Search for the cell housing the specified text and yield its [X, Y] center coordinate. 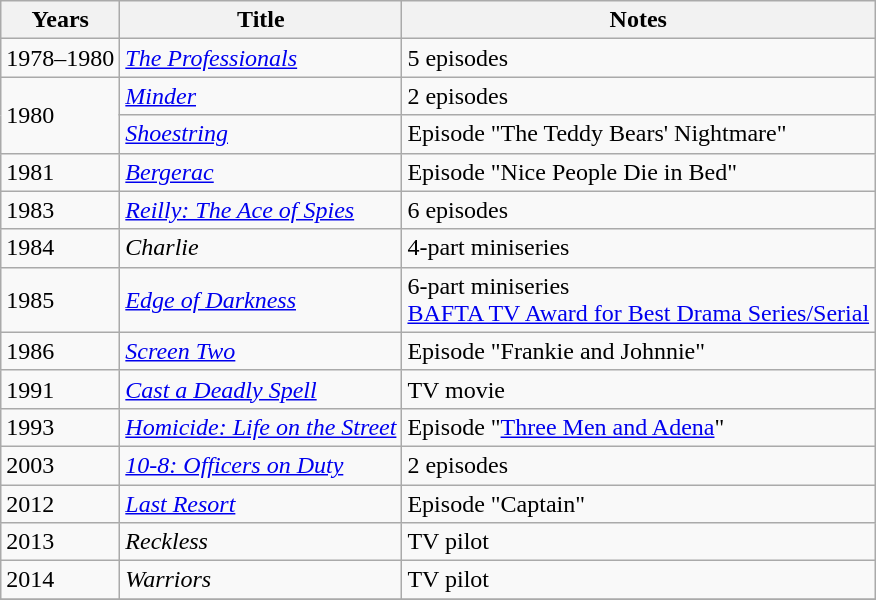
1978–1980 [60, 58]
Shoestring [261, 134]
2014 [60, 580]
1986 [60, 351]
5 episodes [638, 58]
Charlie [261, 248]
1984 [60, 248]
Bergerac [261, 172]
Reckless [261, 542]
1985 [60, 300]
Last Resort [261, 503]
Episode "Nice People Die in Bed" [638, 172]
Episode "The Teddy Bears' Nightmare" [638, 134]
10-8: Officers on Duty [261, 465]
1991 [60, 389]
Title [261, 20]
1980 [60, 115]
1993 [60, 427]
1983 [60, 210]
Screen Two [261, 351]
2003 [60, 465]
Minder [261, 96]
6-part miniseriesBAFTA TV Award for Best Drama Series/Serial [638, 300]
Notes [638, 20]
Homicide: Life on the Street [261, 427]
Years [60, 20]
4-part miniseries [638, 248]
2012 [60, 503]
6 episodes [638, 210]
TV movie [638, 389]
Cast a Deadly Spell [261, 389]
Episode "Captain" [638, 503]
2013 [60, 542]
Warriors [261, 580]
Episode "Frankie and Johnnie" [638, 351]
Reilly: The Ace of Spies [261, 210]
Episode "Three Men and Adena" [638, 427]
Edge of Darkness [261, 300]
1981 [60, 172]
The Professionals [261, 58]
